From the cell containing the given text, extract its center point as [x, y] coordinate. 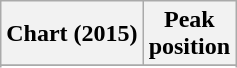
Chart (2015) [72, 34]
Peak position [189, 34]
